Return [x, y] of the center of cell containing provided text 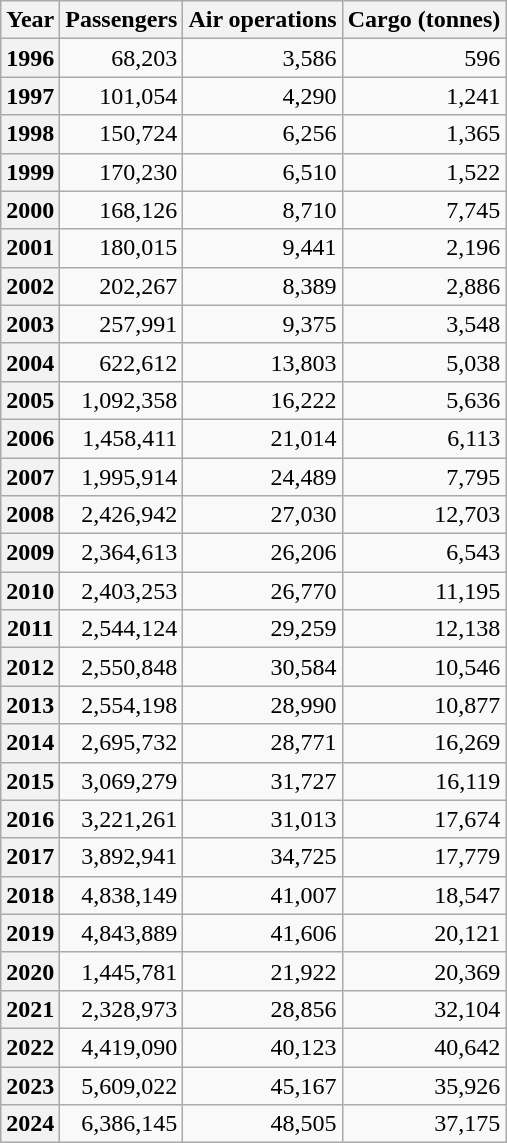
4,290 [262, 96]
2,364,613 [122, 553]
2022 [30, 1047]
20,369 [424, 971]
3,548 [424, 324]
1,458,411 [122, 438]
257,991 [122, 324]
202,267 [122, 286]
6,113 [424, 438]
2024 [30, 1124]
1,365 [424, 134]
2020 [30, 971]
4,419,090 [122, 1047]
2018 [30, 895]
16,119 [424, 781]
40,642 [424, 1047]
1999 [30, 172]
28,771 [262, 743]
7,745 [424, 210]
2008 [30, 515]
2,544,124 [122, 629]
29,259 [262, 629]
Air operations [262, 20]
596 [424, 58]
2,196 [424, 248]
2015 [30, 781]
Cargo (tonnes) [424, 20]
35,926 [424, 1085]
101,054 [122, 96]
2021 [30, 1009]
2,695,732 [122, 743]
2,328,973 [122, 1009]
16,222 [262, 400]
21,922 [262, 971]
1,995,914 [122, 477]
11,195 [424, 591]
5,609,022 [122, 1085]
4,843,889 [122, 933]
8,710 [262, 210]
21,014 [262, 438]
2007 [30, 477]
37,175 [424, 1124]
2011 [30, 629]
30,584 [262, 667]
13,803 [262, 362]
2010 [30, 591]
40,123 [262, 1047]
2002 [30, 286]
28,990 [262, 705]
1,092,358 [122, 400]
5,636 [424, 400]
2004 [30, 362]
2016 [30, 819]
Passengers [122, 20]
622,612 [122, 362]
2005 [30, 400]
3,069,279 [122, 781]
8,389 [262, 286]
32,104 [424, 1009]
2,550,848 [122, 667]
2000 [30, 210]
150,724 [122, 134]
24,489 [262, 477]
2006 [30, 438]
2,426,942 [122, 515]
2023 [30, 1085]
26,770 [262, 591]
180,015 [122, 248]
168,126 [122, 210]
1,241 [424, 96]
2019 [30, 933]
12,703 [424, 515]
10,546 [424, 667]
31,013 [262, 819]
1998 [30, 134]
1,445,781 [122, 971]
2012 [30, 667]
2003 [30, 324]
6,386,145 [122, 1124]
6,510 [262, 172]
9,441 [262, 248]
2,403,253 [122, 591]
Year [30, 20]
2017 [30, 857]
1,522 [424, 172]
18,547 [424, 895]
1996 [30, 58]
31,727 [262, 781]
6,256 [262, 134]
17,674 [424, 819]
6,543 [424, 553]
1997 [30, 96]
27,030 [262, 515]
3,586 [262, 58]
16,269 [424, 743]
170,230 [122, 172]
5,038 [424, 362]
28,856 [262, 1009]
2009 [30, 553]
7,795 [424, 477]
17,779 [424, 857]
34,725 [262, 857]
2013 [30, 705]
2,886 [424, 286]
48,505 [262, 1124]
9,375 [262, 324]
41,007 [262, 895]
2001 [30, 248]
3,892,941 [122, 857]
3,221,261 [122, 819]
68,203 [122, 58]
2,554,198 [122, 705]
45,167 [262, 1085]
20,121 [424, 933]
26,206 [262, 553]
2014 [30, 743]
12,138 [424, 629]
4,838,149 [122, 895]
41,606 [262, 933]
10,877 [424, 705]
